Find where the given text appears and provide that cell's center as [x, y] coordinate. 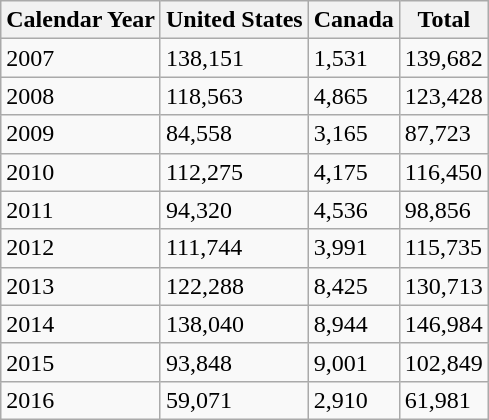
87,723 [444, 134]
122,288 [234, 286]
139,682 [444, 58]
111,744 [234, 248]
115,735 [444, 248]
2013 [81, 286]
116,450 [444, 172]
138,151 [234, 58]
2009 [81, 134]
3,991 [354, 248]
2007 [81, 58]
2,910 [354, 400]
Canada [354, 20]
138,040 [234, 324]
146,984 [444, 324]
130,713 [444, 286]
61,981 [444, 400]
94,320 [234, 210]
3,165 [354, 134]
United States [234, 20]
84,558 [234, 134]
2015 [81, 362]
2014 [81, 324]
112,275 [234, 172]
Calendar Year [81, 20]
4,536 [354, 210]
102,849 [444, 362]
123,428 [444, 96]
59,071 [234, 400]
2010 [81, 172]
98,856 [444, 210]
2016 [81, 400]
93,848 [234, 362]
2011 [81, 210]
4,865 [354, 96]
2008 [81, 96]
8,425 [354, 286]
1,531 [354, 58]
Total [444, 20]
2012 [81, 248]
4,175 [354, 172]
8,944 [354, 324]
9,001 [354, 362]
118,563 [234, 96]
